Identify which cell holds the provided text, then report its (x, y) central coordinate. 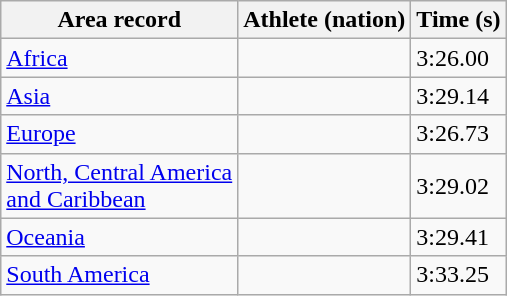
Asia (120, 96)
3:26.73 (458, 134)
3:29.41 (458, 237)
3:29.02 (458, 186)
Athlete (nation) (324, 20)
Oceania (120, 237)
Time (s) (458, 20)
3:26.00 (458, 58)
South America (120, 275)
North, Central Americaand Caribbean (120, 186)
Area record (120, 20)
3:33.25 (458, 275)
3:29.14 (458, 96)
Africa (120, 58)
Europe (120, 134)
